Output the (x, y) coordinate of the center of the cell containing the given text.  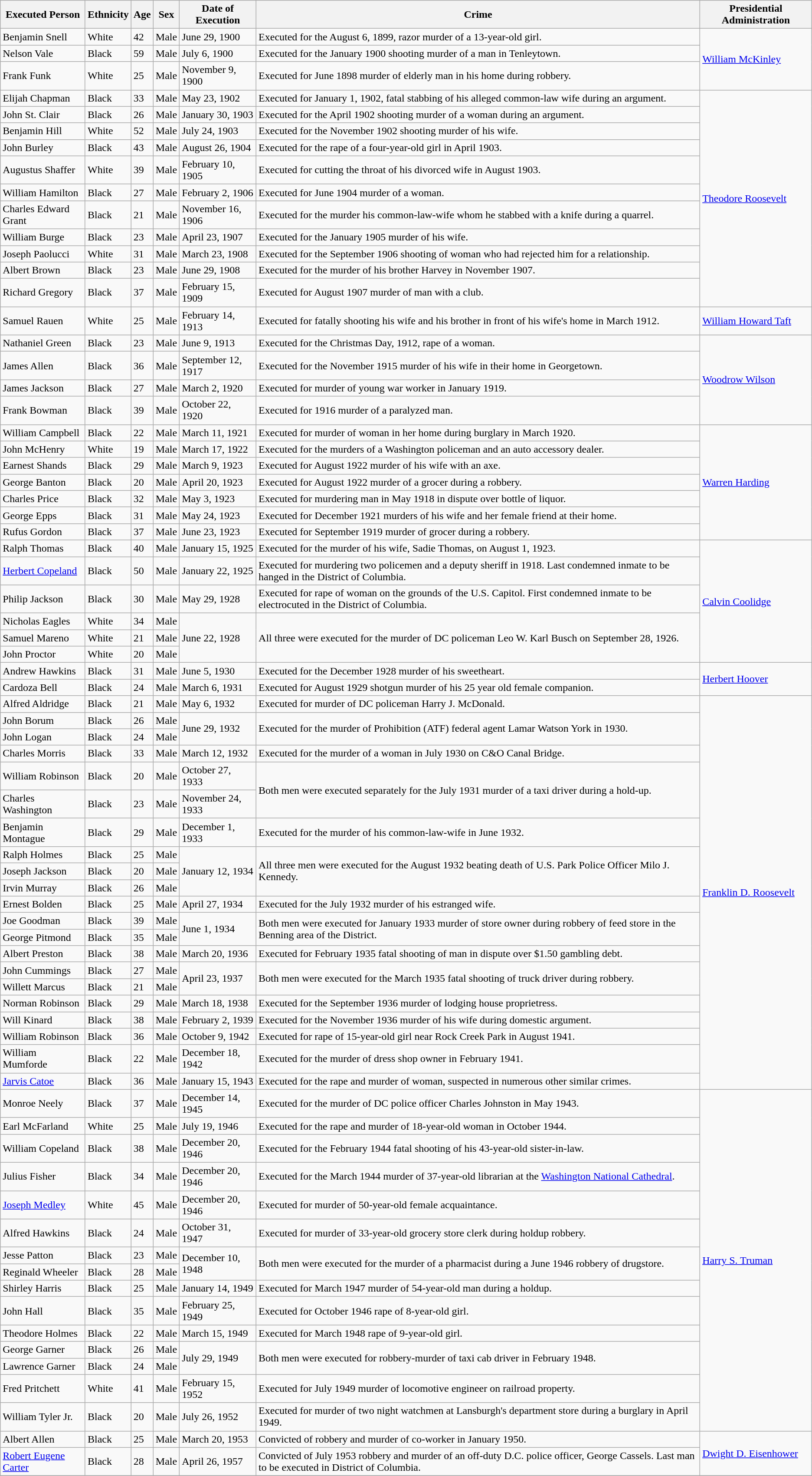
May 24, 1923 (218, 515)
Cardoza Bell (43, 687)
November 9, 1900 (218, 76)
Frank Funk (43, 76)
Executed for the Christmas Day, 1912, rape of a woman. (478, 343)
Executed for February 1935 fatal shooting of man in dispute over $1.50 gambling debt. (478, 954)
Alfred Aldridge (43, 704)
Frank Bowman (43, 411)
Benjamin Hill (43, 131)
Will Kinard (43, 1020)
George Banton (43, 482)
Executed for the murder of a woman in July 1930 on C&O Canal Bridge. (478, 753)
Both men were executed for the March 1935 fatal shooting of truck driver during robbery. (478, 979)
Executed for July 1949 murder of locomotive engineer on railroad property. (478, 1389)
Albert Allen (43, 1439)
Executed for the murder of DC police officer Charles Johnston in May 1943. (478, 1103)
George Garner (43, 1350)
October 22, 1920 (218, 411)
March 20, 1953 (218, 1439)
James Allen (43, 365)
Jarvis Catoe (43, 1081)
May 23, 1902 (218, 98)
Executed for January 1, 1902, fatal stabbing of his alleged common-law wife during an argument. (478, 98)
Charles Edward Grant (43, 214)
William Burge (43, 237)
Executed for rape of 15-year-old girl near Rock Creek Park in August 1941. (478, 1036)
Executed for the rape of a four-year-old girl in April 1903. (478, 148)
April 26, 1957 (218, 1462)
Dwight D. Eisenhower (756, 1453)
Convicted of robbery and murder of co-worker in January 1950. (478, 1439)
June 29, 1932 (218, 729)
George Pitmond (43, 937)
Joe Goodman (43, 921)
John Burley (43, 148)
Executed for murder of two night watchmen at Lansburgh's department store during a burglary in April 1949. (478, 1417)
March 9, 1923 (218, 466)
Executed for murdering man in May 1918 in dispute over bottle of liquor. (478, 499)
August 26, 1904 (218, 148)
Executed for the April 1902 shooting murder of a woman during an argument. (478, 115)
May 29, 1928 (218, 599)
Ralph Holmes (43, 855)
July 6, 1900 (218, 53)
Executed for murder of DC policeman Harry J. McDonald. (478, 704)
June 9, 1913 (218, 343)
Earnest Shands (43, 466)
Executed for the rape and murder of 18-year-old woman in October 1944. (478, 1126)
June 29, 1908 (218, 270)
March 20, 1936 (218, 954)
Executed for June 1904 murder of a woman. (478, 192)
June 5, 1930 (218, 671)
January 14, 1949 (218, 1289)
December 1, 1933 (218, 832)
John Proctor (43, 654)
Joseph Medley (43, 1205)
Executed for murder of young war worker in January 1919. (478, 388)
Executed for rape of woman on the grounds of the U.S. Capitol. First condemned inmate to be electrocuted in the District of Columbia. (478, 599)
30 (142, 599)
Executed for the November 1915 murder of his wife in their home in Georgetown. (478, 365)
Executed for September 1919 murder of grocer during a robbery. (478, 532)
Rufus Gordon (43, 532)
Executed for the murder of his common-law-wife in June 1932. (478, 832)
Earl McFarland (43, 1126)
James Jackson (43, 388)
William Campbell (43, 433)
June 29, 1900 (218, 37)
Charles Morris (43, 753)
Executed for the murder of his wife, Sadie Thomas, on August 1, 1923. (478, 548)
Norman Robinson (43, 1003)
Executed for the September 1906 shooting of woman who had rejected him for a relationship. (478, 254)
Franklin D. Roosevelt (756, 892)
Executed for the murders of a Washington policeman and an auto accessory dealer. (478, 449)
Charles Washington (43, 804)
October 31, 1947 (218, 1233)
Theodore Holmes (43, 1333)
52 (142, 131)
Albert Preston (43, 954)
September 12, 1917 (218, 365)
Both men were executed separately for the July 1931 murder of a taxi driver during a hold-up. (478, 790)
Elijah Chapman (43, 98)
All three men were executed for the August 1932 beating death of U.S. Park Police Officer Milo J. Kennedy. (478, 871)
March 23, 1908 (218, 254)
Executed for the murder of his brother Harvey in November 1907. (478, 270)
January 15, 1943 (218, 1081)
Nicholas Eagles (43, 621)
45 (142, 1205)
February 10, 1905 (218, 170)
Nathaniel Green (43, 343)
40 (142, 548)
John McHenry (43, 449)
32 (142, 499)
April 20, 1923 (218, 482)
December 18, 1942 (218, 1059)
Executed for June 1898 murder of elderly man in his home during robbery. (478, 76)
Executed for murder of 33-year-old grocery store clerk during holdup robbery. (478, 1233)
William Hamilton (43, 192)
January 22, 1925 (218, 570)
William Mumforde (43, 1059)
July 26, 1952 (218, 1417)
19 (142, 449)
Richard Gregory (43, 293)
Executed for the November 1902 shooting murder of his wife. (478, 131)
Jesse Patton (43, 1256)
Executed for December 1921 murders of his wife and her female friend at their home. (478, 515)
Executed for August 1922 murder of a grocer during a robbery. (478, 482)
Robert Eugene Carter (43, 1462)
Executed for the January 1905 murder of his wife. (478, 237)
Executed for March 1947 murder of 54-year-old man during a holdup. (478, 1289)
February 25, 1949 (218, 1311)
John Borum (43, 720)
John Hall (43, 1311)
June 1, 1934 (218, 929)
59 (142, 53)
Samuel Mareno (43, 638)
March 17, 1922 (218, 449)
William Copeland (43, 1148)
Fred Pritchett (43, 1389)
February 2, 1939 (218, 1020)
Herbert Copeland (43, 570)
July 29, 1949 (218, 1358)
February 14, 1913 (218, 321)
March 15, 1949 (218, 1333)
John Logan (43, 737)
Ernest Bolden (43, 904)
June 23, 1923 (218, 532)
October 9, 1942 (218, 1036)
July 24, 1903 (218, 131)
Harry S. Truman (756, 1260)
Nelson Vale (43, 53)
March 18, 1938 (218, 1003)
Executed for the murder of Prohibition (ATF) federal agent Lamar Watson York in 1930. (478, 729)
Julius Fisher (43, 1176)
42 (142, 37)
Executed for October 1946 rape of 8-year-old girl. (478, 1311)
Executed for 1916 murder of a paralyzed man. (478, 411)
Lawrence Garner (43, 1366)
October 27, 1933 (218, 776)
Andrew Hawkins (43, 671)
John St. Clair (43, 115)
Executed for the March 1944 murder of 37-year-old librarian at the Washington National Cathedral. (478, 1176)
Both men were executed for the murder of a pharmacist during a June 1946 robbery of drugstore. (478, 1264)
May 3, 1923 (218, 499)
Warren Harding (756, 482)
Samuel Rauen (43, 321)
Executed for August 1907 murder of man with a club. (478, 293)
December 14, 1945 (218, 1103)
Executed for the August 6, 1899, razor murder of a 13-year-old girl. (478, 37)
Executed for the February 1944 fatal shooting of his 43-year-old sister-in-law. (478, 1148)
Executed for the rape and murder of woman, suspected in numerous other similar crimes. (478, 1081)
George Epps (43, 515)
Executed for the December 1928 murder of his sweetheart. (478, 671)
Sex (166, 15)
April 27, 1934 (218, 904)
March 6, 1931 (218, 687)
November 24, 1933 (218, 804)
Woodrow Wilson (756, 380)
Executed for August 1929 shotgun murder of his 25 year old female companion. (478, 687)
Willett Marcus (43, 987)
March 12, 1932 (218, 753)
Theodore Roosevelt (756, 198)
William McKinley (756, 59)
Benjamin Montague (43, 832)
January 30, 1903 (218, 115)
Shirley Harris (43, 1289)
Age (142, 15)
Both men were executed for robbery-murder of taxi cab driver in February 1948. (478, 1358)
Both men were executed for January 1933 murder of store owner during robbery of feed store in the Benning area of the District. (478, 929)
Executed for August 1922 murder of his wife with an axe. (478, 466)
Joseph Jackson (43, 871)
William Howard Taft (756, 321)
Alfred Hawkins (43, 1233)
March 2, 1920 (218, 388)
Ralph Thomas (43, 548)
Joseph Paolucci (43, 254)
Crime (478, 15)
50 (142, 570)
Executed for murder of woman in her home during burglary in March 1920. (478, 433)
Irvin Murray (43, 888)
Executed for the September 1936 murder of lodging house proprietress. (478, 1003)
Executed for fatally shooting his wife and his brother in front of his wife's home in March 1912. (478, 321)
Herbert Hoover (756, 679)
Executed for murder of 50-year-old female acquaintance. (478, 1205)
Augustus Shaffer (43, 170)
Reginald Wheeler (43, 1272)
Charles Price (43, 499)
April 23, 1907 (218, 237)
April 23, 1937 (218, 979)
June 22, 1928 (218, 638)
Executed for cutting the throat of his divorced wife in August 1903. (478, 170)
Executed for the murder of dress shop owner in February 1941. (478, 1059)
March 11, 1921 (218, 433)
Ethnicity (108, 15)
Presidential Administration (756, 15)
Philip Jackson (43, 599)
February 15, 1952 (218, 1389)
January 15, 1925 (218, 548)
Executed for the November 1936 murder of his wife during domestic argument. (478, 1020)
Benjamin Snell (43, 37)
Date of Execution (218, 15)
43 (142, 148)
February 2, 1906 (218, 192)
December 10, 1948 (218, 1264)
Albert Brown (43, 270)
Executed for the July 1932 murder of his estranged wife. (478, 904)
Executed for March 1948 rape of 9-year-old girl. (478, 1333)
Calvin Coolidge (756, 601)
February 15, 1909 (218, 293)
John Cummings (43, 970)
July 19, 1946 (218, 1126)
May 6, 1932 (218, 704)
Executed for the January 1900 shooting murder of a man in Tenleytown. (478, 53)
William Tyler Jr. (43, 1417)
41 (142, 1389)
Convicted of July 1953 robbery and murder of an off-duty D.C. police officer, George Cassels. Last man to be executed in District of Columbia. (478, 1462)
Executed for the murder his common-law-wife whom he stabbed with a knife during a quarrel. (478, 214)
Monroe Neely (43, 1103)
Executed for murdering two policemen and a deputy sheriff in 1918. Last condemned inmate to be hanged in the District of Columbia. (478, 570)
January 12, 1934 (218, 871)
November 16, 1906 (218, 214)
All three were executed for the murder of DC policeman Leo W. Karl Busch on September 28, 1926. (478, 638)
Executed Person (43, 15)
